Return [X, Y] of the center of cell containing provided text 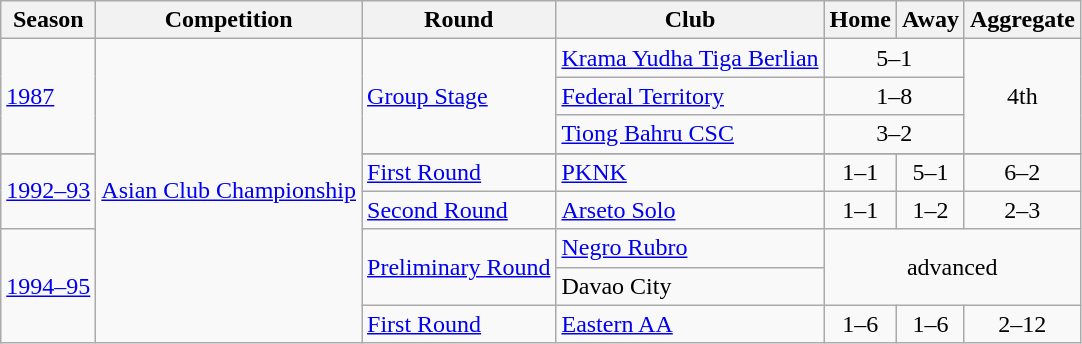
Krama Yudha Tiga Berlian [690, 58]
3–2 [894, 134]
Negro Rubro [690, 248]
advanced [952, 267]
PKNK [690, 172]
Away [930, 20]
Group Stage [459, 96]
Eastern AA [690, 324]
1–2 [930, 210]
6–2 [1022, 172]
Arseto Solo [690, 210]
Club [690, 20]
Competition [229, 20]
2–12 [1022, 324]
Second Round [459, 210]
1–8 [894, 96]
Aggregate [1022, 20]
1987 [48, 96]
Preliminary Round [459, 267]
Round [459, 20]
4th [1022, 96]
Home [860, 20]
2–3 [1022, 210]
Federal Territory [690, 96]
Davao City [690, 286]
Asian Club Championship [229, 191]
Tiong Bahru CSC [690, 134]
Season [48, 20]
1992–93 [48, 191]
1994–95 [48, 286]
